Pinpoint the cell where the given text exists, returning its (X, Y) midpoint coordinate. 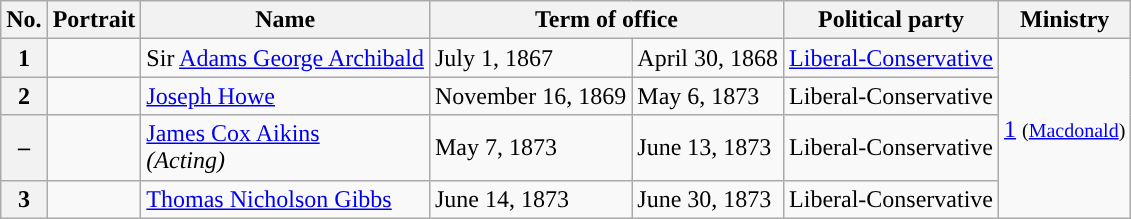
June 30, 1873 (708, 199)
2 (24, 96)
April 30, 1868 (708, 58)
Thomas Nicholson Gibbs (286, 199)
May 7, 1873 (530, 148)
Sir Adams George Archibald (286, 58)
3 (24, 199)
1 (24, 58)
June 14, 1873 (530, 199)
1 (Macdonald) (1065, 128)
Portrait (94, 20)
November 16, 1869 (530, 96)
June 13, 1873 (708, 148)
James Cox Aikins(Acting) (286, 148)
No. (24, 20)
May 6, 1873 (708, 96)
July 1, 1867 (530, 58)
Name (286, 20)
Term of office (606, 20)
– (24, 148)
Ministry (1065, 20)
Political party (892, 20)
Joseph Howe (286, 96)
